Detect which cell encompasses the target text, then output its (x, y) center coordinate. 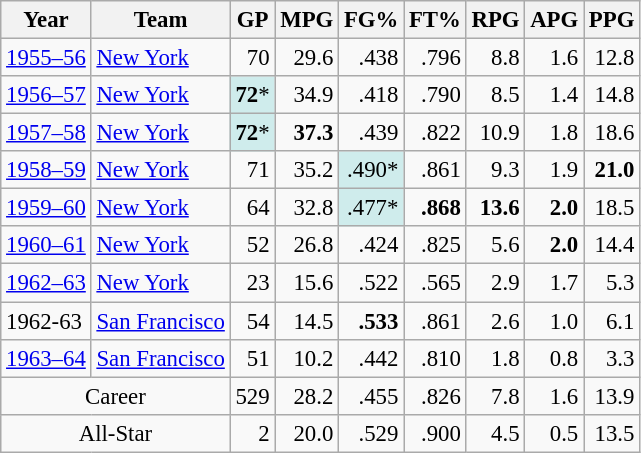
1962–63 (46, 283)
.825 (436, 245)
All-Star (116, 433)
9.3 (496, 170)
1955–56 (46, 58)
5.6 (496, 245)
0.8 (554, 358)
.822 (436, 133)
APG (554, 20)
0.5 (554, 433)
7.8 (496, 396)
14.8 (612, 95)
Team (160, 20)
1958–59 (46, 170)
.418 (372, 95)
Year (46, 20)
26.8 (307, 245)
.477* (372, 208)
3.3 (612, 358)
52 (252, 245)
13.5 (612, 433)
.868 (436, 208)
8.8 (496, 58)
1.9 (554, 170)
1956–57 (46, 95)
2 (252, 433)
34.9 (307, 95)
.438 (372, 58)
14.5 (307, 321)
51 (252, 358)
.439 (372, 133)
70 (252, 58)
.424 (372, 245)
2.6 (496, 321)
13.9 (612, 396)
15.6 (307, 283)
.455 (372, 396)
1962-63 (46, 321)
.490* (372, 170)
64 (252, 208)
.565 (436, 283)
.533 (372, 321)
.796 (436, 58)
1.7 (554, 283)
.810 (436, 358)
.522 (372, 283)
6.1 (612, 321)
20.0 (307, 433)
8.5 (496, 95)
MPG (307, 20)
18.6 (612, 133)
Career (116, 396)
2.9 (496, 283)
1960–61 (46, 245)
23 (252, 283)
29.6 (307, 58)
13.6 (496, 208)
71 (252, 170)
.529 (372, 433)
54 (252, 321)
529 (252, 396)
FT% (436, 20)
10.9 (496, 133)
14.4 (612, 245)
1.4 (554, 95)
1959–60 (46, 208)
.790 (436, 95)
21.0 (612, 170)
35.2 (307, 170)
RPG (496, 20)
GP (252, 20)
1957–58 (46, 133)
10.2 (307, 358)
18.5 (612, 208)
.442 (372, 358)
.826 (436, 396)
1963–64 (46, 358)
1.0 (554, 321)
5.3 (612, 283)
32.8 (307, 208)
28.2 (307, 396)
4.5 (496, 433)
PPG (612, 20)
FG% (372, 20)
37.3 (307, 133)
.900 (436, 433)
12.8 (612, 58)
